Determine the (X, Y) coordinate at the center of the cell enclosing the given text.  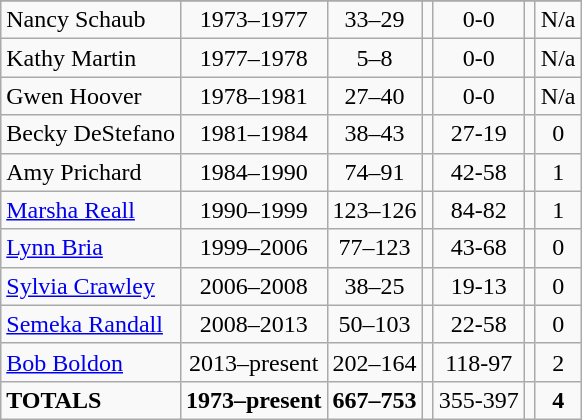
42-58 (478, 172)
1981–1984 (254, 134)
Amy Prichard (91, 172)
202–164 (374, 362)
4 (558, 400)
38–25 (374, 286)
84-82 (478, 210)
1973–1977 (254, 20)
50–103 (374, 324)
Semeka Randall (91, 324)
Gwen Hoover (91, 96)
1977–1978 (254, 58)
Nancy Schaub (91, 20)
33–29 (374, 20)
22-58 (478, 324)
Kathy Martin (91, 58)
1990–1999 (254, 210)
43-68 (478, 248)
1999–2006 (254, 248)
2 (558, 362)
Lynn Bria (91, 248)
74–91 (374, 172)
Bob Boldon (91, 362)
2013–present (254, 362)
Marsha Reall (91, 210)
2008–2013 (254, 324)
Sylvia Crawley (91, 286)
355-397 (478, 400)
1984–1990 (254, 172)
118-97 (478, 362)
TOTALS (91, 400)
38–43 (374, 134)
77–123 (374, 248)
19-13 (478, 286)
27–40 (374, 96)
2006–2008 (254, 286)
27-19 (478, 134)
1978–1981 (254, 96)
123–126 (374, 210)
667–753 (374, 400)
Becky DeStefano (91, 134)
1973–present (254, 400)
5–8 (374, 58)
